Return [X, Y] of the center of cell containing provided text 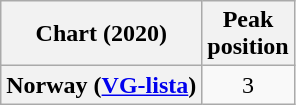
Chart (2020) [102, 34]
Norway (VG-lista) [102, 85]
3 [248, 85]
Peakposition [248, 34]
